Provide the [x, y] coordinate of the cell's center where the given text is located.  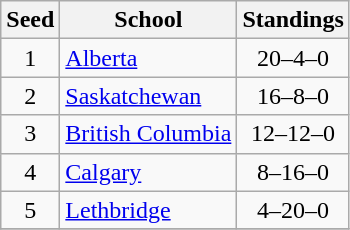
3 [30, 134]
Standings [293, 20]
Lethbridge [148, 210]
12–12–0 [293, 134]
4 [30, 172]
8–16–0 [293, 172]
16–8–0 [293, 96]
Saskatchewan [148, 96]
5 [30, 210]
British Columbia [148, 134]
Calgary [148, 172]
20–4–0 [293, 58]
1 [30, 58]
4–20–0 [293, 210]
School [148, 20]
2 [30, 96]
Seed [30, 20]
Alberta [148, 58]
